Identify which cell holds the provided text, then report its (X, Y) central coordinate. 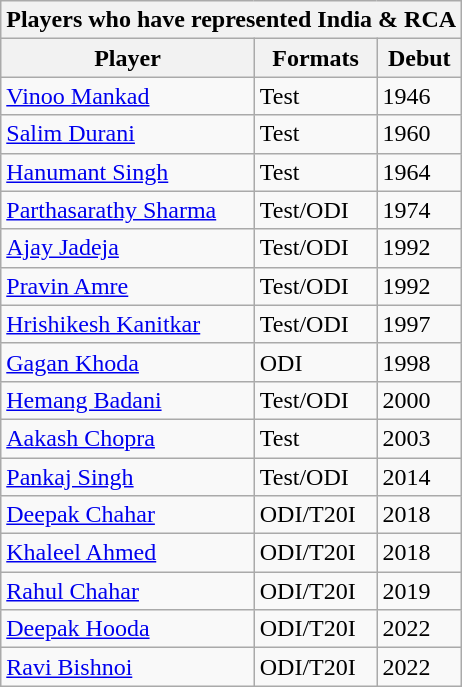
1964 (420, 172)
2000 (420, 400)
2014 (420, 477)
1960 (420, 134)
2003 (420, 438)
Hemang Badani (128, 400)
ODI (316, 362)
1946 (420, 96)
2019 (420, 591)
Debut (420, 58)
Player (128, 58)
1998 (420, 362)
Rahul Chahar (128, 591)
Hrishikesh Kanitkar (128, 324)
Ajay Jadeja (128, 248)
Pankaj Singh (128, 477)
Khaleel Ahmed (128, 553)
Ravi Bishnoi (128, 667)
Vinoo Mankad (128, 96)
Pravin Amre (128, 286)
Salim Durani (128, 134)
Players who have represented India & RCA (232, 20)
Aakash Chopra (128, 438)
Formats (316, 58)
Parthasarathy Sharma (128, 210)
Hanumant Singh (128, 172)
Deepak Hooda (128, 629)
Gagan Khoda (128, 362)
1974 (420, 210)
Deepak Chahar (128, 515)
1997 (420, 324)
